Pinpoint the cell where the given text exists, returning its (X, Y) midpoint coordinate. 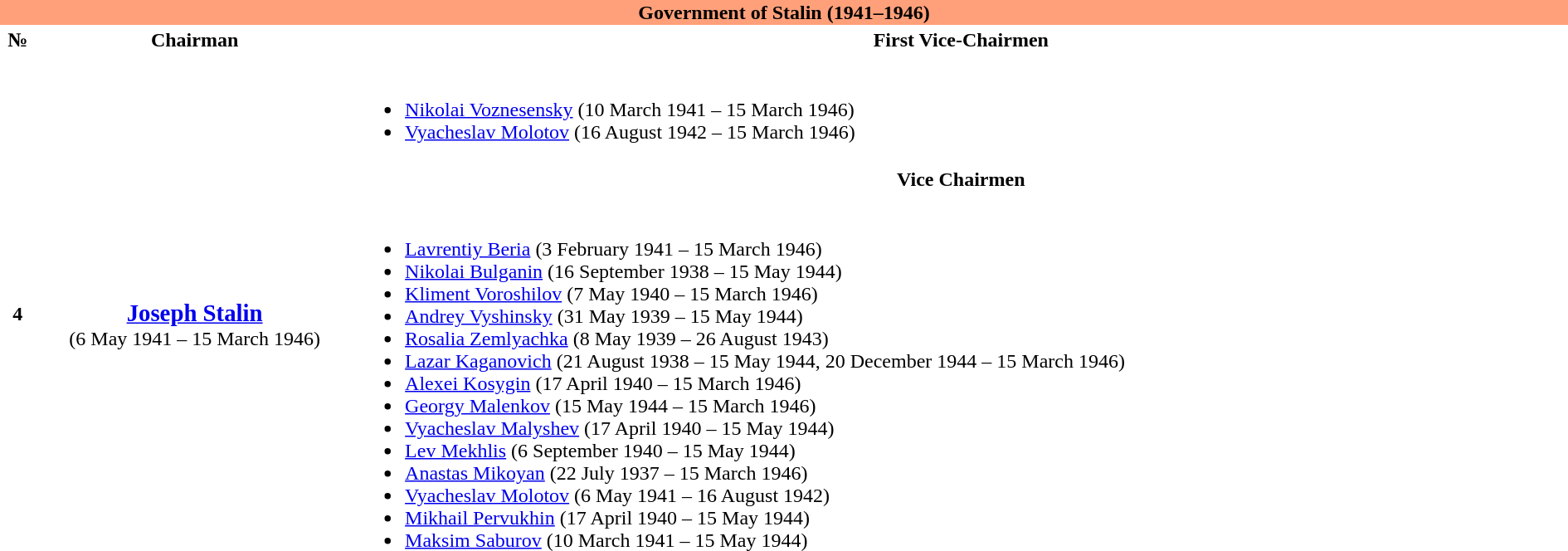
First Vice-Chairmen (961, 40)
Vice Chairmen (961, 179)
Nikolai Voznesensky (10 March 1941 – 15 March 1946)Vyacheslav Molotov (16 August 1942 – 15 March 1946) (961, 110)
Government of Stalin (1941–1946) (784, 12)
Chairman (195, 40)
№ (18, 40)
